Detect which cell encompasses the target text, then output its (x, y) center coordinate. 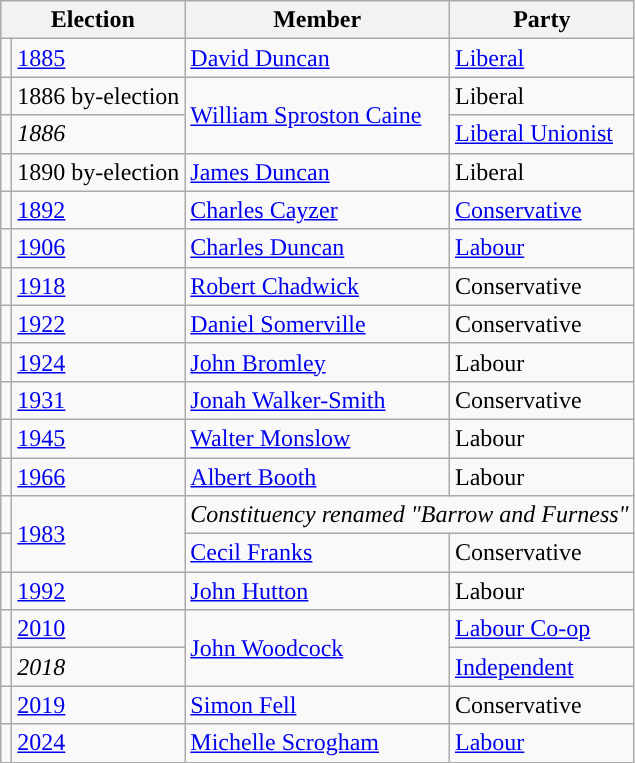
2018 (98, 667)
Party (542, 20)
1992 (98, 591)
John Hutton (318, 591)
Daniel Somerville (318, 324)
1886 (98, 134)
1924 (98, 362)
1885 (98, 58)
2019 (98, 705)
1890 by-election (98, 172)
Charles Duncan (318, 248)
John Bromley (318, 362)
Cecil Franks (318, 553)
1886 by-election (98, 96)
Labour Co-op (542, 629)
1931 (98, 400)
1922 (98, 324)
Constituency renamed "Barrow and Furness" (410, 515)
Jonah Walker-Smith (318, 400)
John Woodcock (318, 648)
1983 (98, 534)
David Duncan (318, 58)
Michelle Scrogham (318, 743)
2010 (98, 629)
1892 (98, 210)
1906 (98, 248)
Robert Chadwick (318, 286)
Liberal Unionist (542, 134)
Member (318, 20)
Independent (542, 667)
Simon Fell (318, 705)
2024 (98, 743)
Charles Cayzer (318, 210)
James Duncan (318, 172)
1966 (98, 477)
Election (93, 20)
1945 (98, 438)
Albert Booth (318, 477)
Walter Monslow (318, 438)
1918 (98, 286)
William Sproston Caine (318, 115)
